Search for the cell housing the specified text and yield its (X, Y) center coordinate. 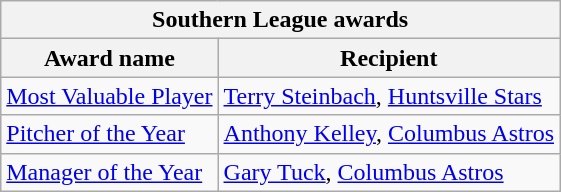
Recipient (389, 58)
Terry Steinbach, Huntsville Stars (389, 96)
Southern League awards (280, 20)
Award name (110, 58)
Pitcher of the Year (110, 134)
Gary Tuck, Columbus Astros (389, 172)
Manager of the Year (110, 172)
Most Valuable Player (110, 96)
Anthony Kelley, Columbus Astros (389, 134)
